Return the [x, y] coordinate for the center point of the cell that contains the specified text.  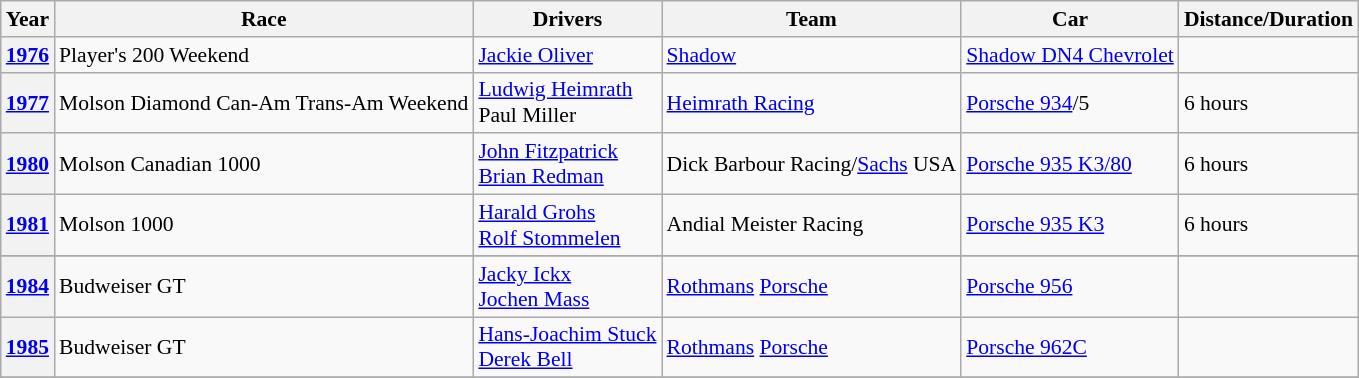
John Fitzpatrick Brian Redman [567, 164]
1980 [28, 164]
1985 [28, 348]
Jackie Oliver [567, 55]
Heimrath Racing [812, 102]
Year [28, 19]
Jacky Ickx Jochen Mass [567, 286]
1976 [28, 55]
Distance/Duration [1268, 19]
Car [1070, 19]
Molson 1000 [264, 226]
Harald Grohs Rolf Stommelen [567, 226]
Shadow [812, 55]
Drivers [567, 19]
1984 [28, 286]
Porsche 956 [1070, 286]
Shadow DN4 Chevrolet [1070, 55]
Porsche 962C [1070, 348]
Porsche 935 K3/80 [1070, 164]
Molson Canadian 1000 [264, 164]
Hans-Joachim Stuck Derek Bell [567, 348]
Ludwig Heimrath Paul Miller [567, 102]
Race [264, 19]
Dick Barbour Racing/Sachs USA [812, 164]
1977 [28, 102]
Molson Diamond Can-Am Trans-Am Weekend [264, 102]
Team [812, 19]
Porsche 934/5 [1070, 102]
Andial Meister Racing [812, 226]
1981 [28, 226]
Porsche 935 K3 [1070, 226]
Player's 200 Weekend [264, 55]
